Detect which cell encompasses the target text, then output its [x, y] center coordinate. 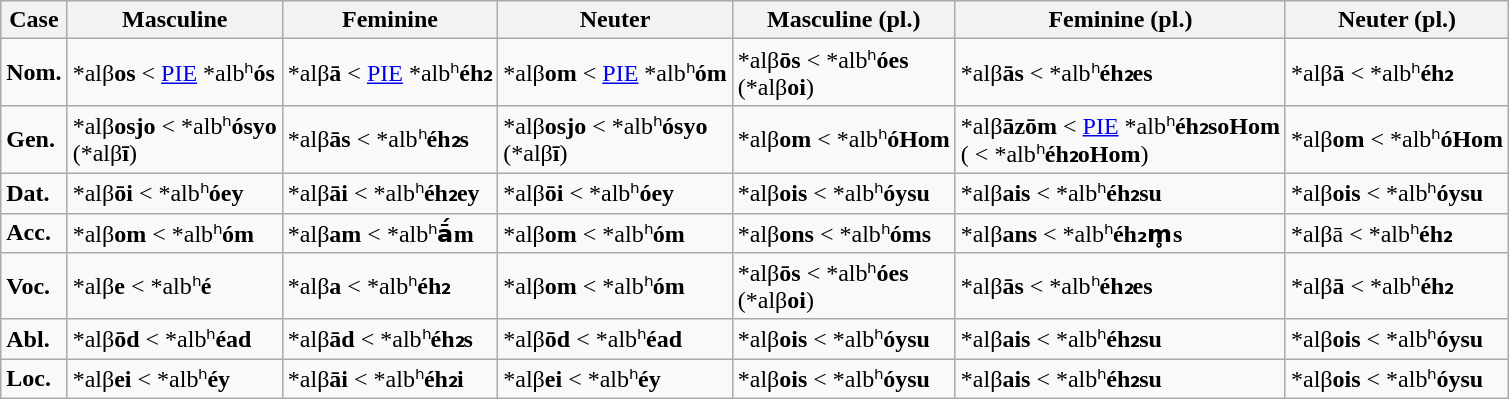
Loc. [34, 379]
Feminine (pl.) [1120, 20]
Neuter (pl.) [1396, 20]
Case [34, 20]
*alβād < *albʰéh₂s [390, 339]
Dat. [34, 193]
Acc. [34, 233]
*alβos < PIE *albʰós [174, 72]
*alβons < *albʰóms [844, 233]
*alβāi < *albʰéh₂ey [390, 193]
*alβe < *albʰé [174, 286]
*alβom < PIE *albʰóm [615, 72]
*alβā < PIE *albʰéh₂ [390, 72]
Masculine (pl.) [844, 20]
*alβāi < *albʰéh₂i [390, 379]
Masculine [174, 20]
Feminine [390, 20]
Voc. [34, 286]
Nom. [34, 72]
*alβāzōm < PIE *albʰéh₂soHom( < *albʰéh₂oHom) [1120, 139]
*alβās < *albʰéh₂s [390, 139]
*alβa < *albʰéh₂ [390, 286]
Neuter [615, 20]
*alβans < *albʰéh₂m̥s [1120, 233]
Abl. [34, 339]
Gen. [34, 139]
*alβam < *albʰā́m [390, 233]
